Capture the cell that displays the provided text and extract its (X, Y) central coordinate. 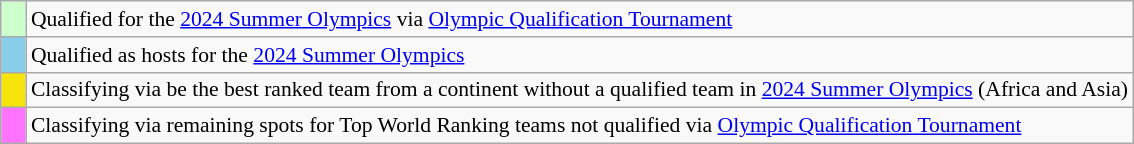
Classifying via be the best ranked team from a continent without a qualified team in 2024 Summer Olympics (Africa and Asia) (580, 90)
Qualified as hosts for the 2024 Summer Olympics (580, 55)
Classifying via remaining spots for Top World Ranking teams not qualified via Olympic Qualification Tournament (580, 126)
Qualified for the 2024 Summer Olympics via Olympic Qualification Tournament (580, 19)
